Capture the cell that displays the provided text and extract its (x, y) central coordinate. 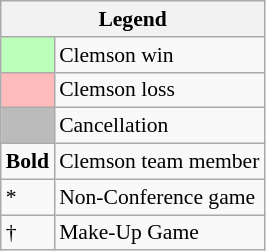
Bold (28, 162)
Legend (133, 19)
Non-Conference game (159, 197)
† (28, 233)
Clemson loss (159, 90)
Clemson win (159, 55)
Clemson team member (159, 162)
* (28, 197)
Cancellation (159, 126)
Make-Up Game (159, 233)
